Determine the [X, Y] coordinate at the center of the cell enclosing the given text.  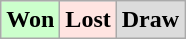
Won [30, 20]
Draw [150, 20]
Lost [88, 20]
